Output the [x, y] coordinate of the center of the cell containing the given text.  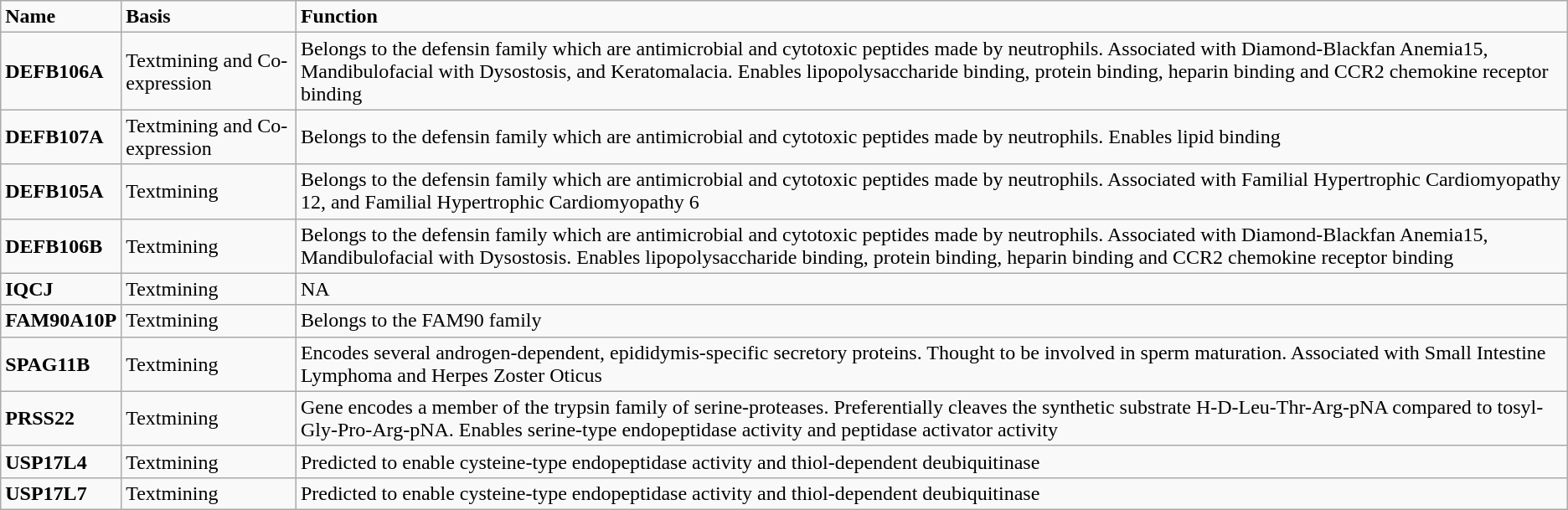
Belongs to the FAM90 family [931, 321]
USP17L7 [61, 493]
DEFB105A [61, 191]
FAM90A10P [61, 321]
SPAG11B [61, 363]
Belongs to the defensin family which are antimicrobial and cytotoxic peptides made by neutrophils. Enables lipid binding [931, 137]
IQCJ [61, 289]
NA [931, 289]
USP17L4 [61, 461]
DEFB106A [61, 71]
Name [61, 17]
DEFB107A [61, 137]
Function [931, 17]
Basis [209, 17]
DEFB106B [61, 246]
PRSS22 [61, 419]
